Return the [X, Y] coordinate for the center point of the cell that contains the specified text.  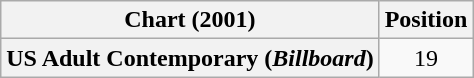
Position [426, 20]
19 [426, 58]
Chart (2001) [190, 20]
US Adult Contemporary (Billboard) [190, 58]
